Identify which cell holds the provided text, then report its [X, Y] central coordinate. 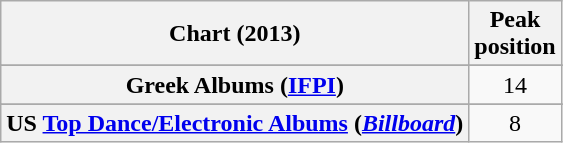
Greek Albums (IFPI) [235, 85]
14 [515, 85]
8 [515, 123]
Peakposition [515, 34]
US Top Dance/Electronic Albums (Billboard) [235, 123]
Chart (2013) [235, 34]
